Identify which cell holds the provided text, then report its [x, y] central coordinate. 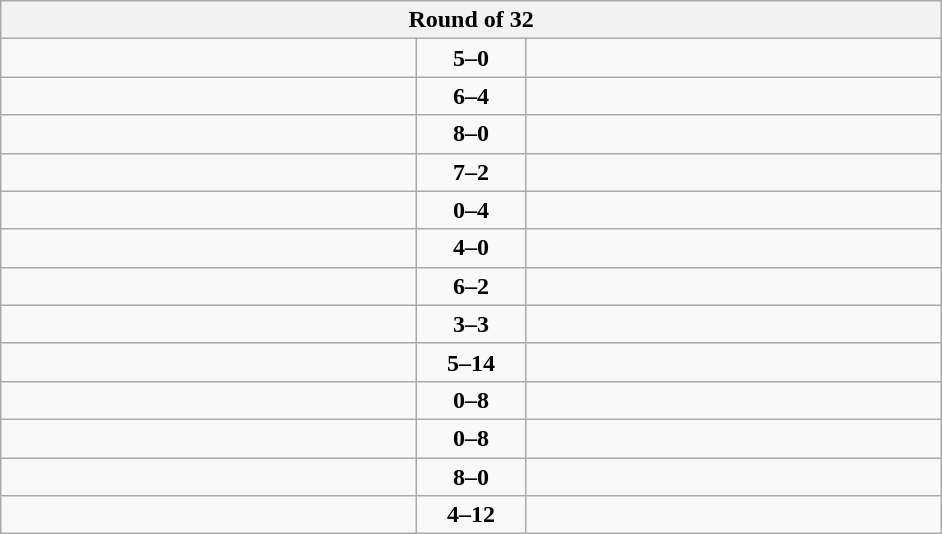
Round of 32 [472, 20]
3–3 [472, 324]
4–0 [472, 248]
6–2 [472, 286]
6–4 [472, 96]
7–2 [472, 172]
5–14 [472, 362]
0–4 [472, 210]
5–0 [472, 58]
4–12 [472, 515]
